Return the [x, y] coordinate for the center point of the cell that contains the specified text.  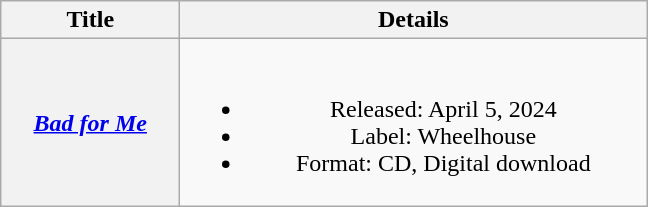
Bad for Me [90, 122]
Title [90, 20]
Details [414, 20]
Released: April 5, 2024Label: WheelhouseFormat: CD, Digital download [414, 122]
